Identify which cell holds the provided text, then report its (X, Y) central coordinate. 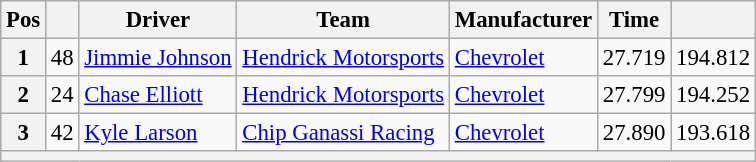
48 (62, 58)
Chase Elliott (158, 95)
193.618 (714, 133)
42 (62, 133)
27.799 (634, 95)
3 (24, 133)
27.890 (634, 133)
Time (634, 20)
2 (24, 95)
194.812 (714, 58)
1 (24, 58)
Pos (24, 20)
Chip Ganassi Racing (343, 133)
Driver (158, 20)
Manufacturer (523, 20)
Jimmie Johnson (158, 58)
194.252 (714, 95)
Team (343, 20)
24 (62, 95)
27.719 (634, 58)
Kyle Larson (158, 133)
